Identify which cell holds the provided text, then report its [X, Y] central coordinate. 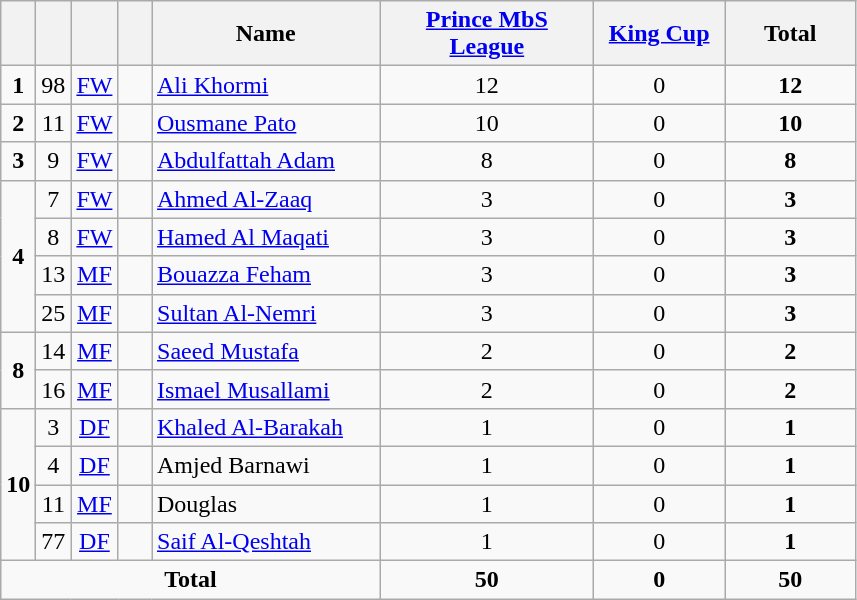
Amjed Barnawi [266, 465]
13 [54, 275]
7 [54, 199]
Sultan Al-Nemri [266, 313]
Hamed Al Maqati [266, 237]
Ahmed Al-Zaaq [266, 199]
Saif Al-Qeshtah [266, 542]
14 [54, 351]
16 [54, 389]
9 [54, 161]
Khaled Al-Barakah [266, 427]
King Cup [660, 34]
Saeed Mustafa [266, 351]
Abdulfattah Adam [266, 161]
77 [54, 542]
Bouazza Feham [266, 275]
98 [54, 85]
25 [54, 313]
Ismael Musallami [266, 389]
Douglas [266, 503]
Ali Khormi [266, 85]
Prince MbS League [487, 34]
Name [266, 34]
Ousmane Pato [266, 123]
